Scan for the cell matching the given text and deliver its (X, Y) coordinate at center. 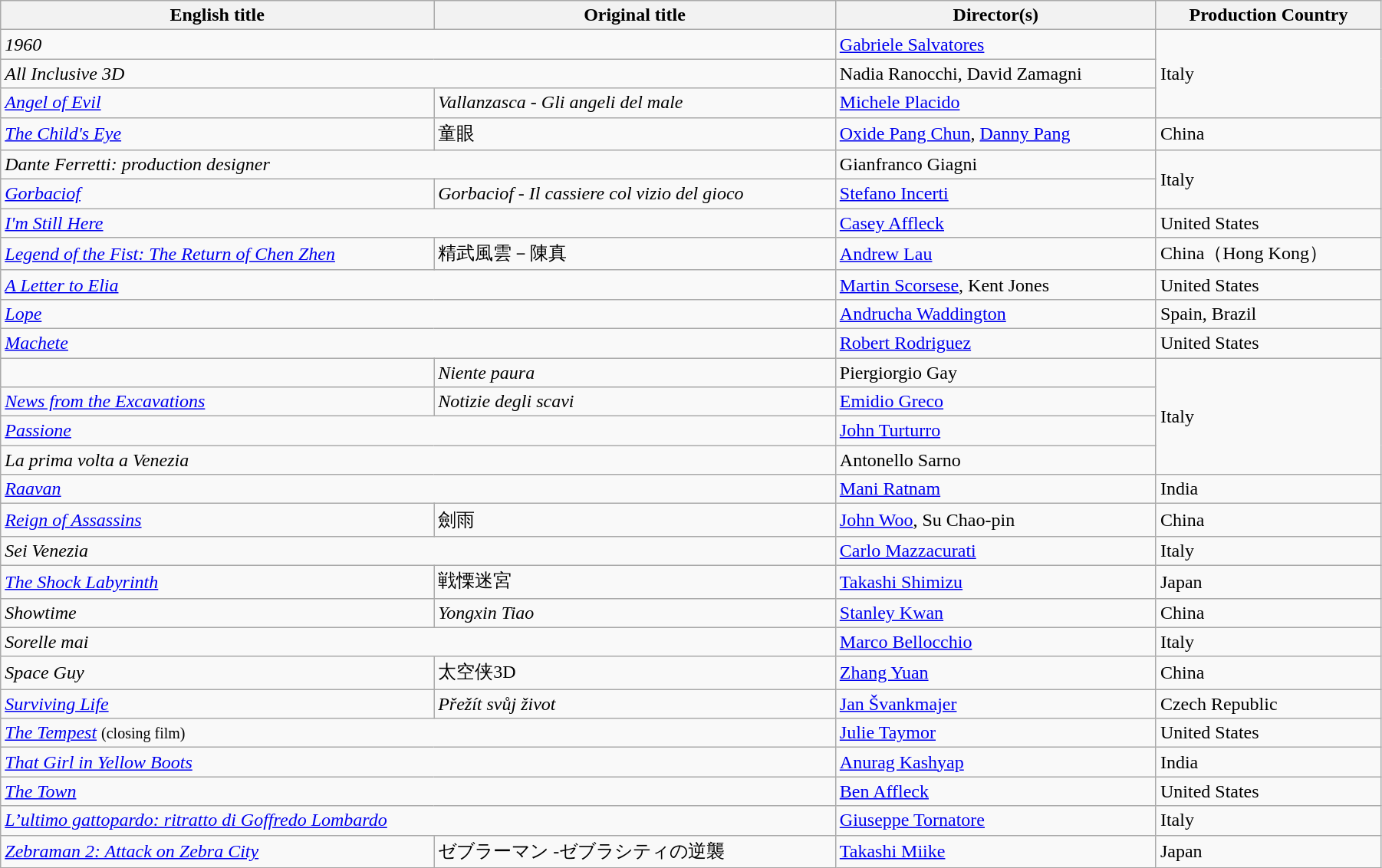
Takashi Miike (995, 851)
English title (218, 15)
Reign of Assassins (218, 520)
Space Guy (218, 673)
Marco Bellocchio (995, 642)
Passione (419, 431)
John Woo, Su Chao-pin (995, 520)
Gorbaciof (218, 194)
Přežít svůj život (635, 704)
Antonello Sarno (995, 460)
Andrew Lau (995, 255)
Julie Taymor (995, 733)
Emidio Greco (995, 402)
Production Country (1268, 15)
Carlo Mazzacurati (995, 551)
Nadia Ranocchi, David Zamagni (995, 74)
太空侠3D (635, 673)
1960 (419, 44)
Original title (635, 15)
All Inclusive 3D (419, 74)
Czech Republic (1268, 704)
Gianfranco Giagni (995, 165)
Machete (419, 343)
Zhang Yuan (995, 673)
Yongxin Tiao (635, 613)
Dante Ferretti: production designer (419, 165)
Andrucha Waddington (995, 314)
Vallanzasca - Gli angeli del male (635, 103)
Lope (419, 314)
Legend of the Fist: The Return of Chen Zhen (218, 255)
The Town (419, 791)
Surviving Life (218, 704)
La prima volta a Venezia (419, 460)
Anurag Kashyap (995, 762)
Casey Affleck (995, 223)
The Tempest (closing film) (419, 733)
Ben Affleck (995, 791)
Gorbaciof - Il cassiere col vizio del gioco (635, 194)
Zebraman 2: Attack on Zebra City (218, 851)
劍雨 (635, 520)
Stanley Kwan (995, 613)
China（Hong Kong） (1268, 255)
Gabriele Salvatores (995, 44)
Martin Scorsese, Kent Jones (995, 284)
戦慄迷宮 (635, 581)
Piergiorgio Gay (995, 372)
童眼 (635, 133)
The Shock Labyrinth (218, 581)
Showtime (218, 613)
Takashi Shimizu (995, 581)
I'm Still Here (419, 223)
Giuseppe Tornatore (995, 820)
L’ultimo gattopardo: ritratto di Goffredo Lombardo (419, 820)
Michele Placido (995, 103)
Niente paura (635, 372)
Mani Ratnam (995, 489)
Spain, Brazil (1268, 314)
The Child's Eye (218, 133)
Robert Rodriguez (995, 343)
News from the Excavations (218, 402)
Jan Švankmajer (995, 704)
That Girl in Yellow Boots (419, 762)
Stefano Incerti (995, 194)
精武風雲－陳真 (635, 255)
Sei Venezia (419, 551)
Notizie degli scavi (635, 402)
John Turturro (995, 431)
Angel of Evil (218, 103)
Oxide Pang Chun, Danny Pang (995, 133)
Sorelle mai (419, 642)
Raavan (419, 489)
Director(s) (995, 15)
ゼブラーマン -ゼブラシティの逆襲 (635, 851)
A Letter to Elia (419, 284)
